Search for the cell housing the specified text and yield its (X, Y) center coordinate. 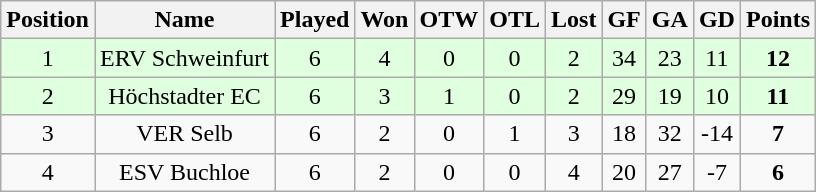
GF (624, 20)
34 (624, 58)
Position (48, 20)
Name (184, 20)
GD (716, 20)
10 (716, 96)
Won (384, 20)
29 (624, 96)
27 (670, 172)
23 (670, 58)
-7 (716, 172)
12 (778, 58)
20 (624, 172)
Lost (574, 20)
Höchstadter EC (184, 96)
-14 (716, 134)
OTL (515, 20)
19 (670, 96)
Played (315, 20)
32 (670, 134)
GA (670, 20)
OTW (449, 20)
VER Selb (184, 134)
18 (624, 134)
ERV Schweinfurt (184, 58)
7 (778, 134)
ESV Buchloe (184, 172)
Points (778, 20)
